Find where the given text appears and provide that cell's center as (X, Y) coordinate. 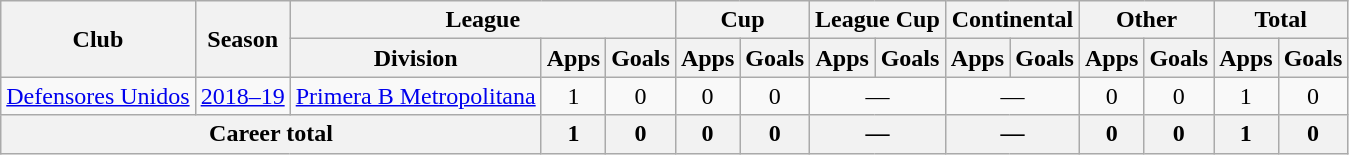
2018–19 (242, 96)
Career total (271, 134)
Season (242, 39)
League (482, 20)
Defensores Unidos (98, 96)
Total (1281, 20)
League Cup (878, 20)
Continental (1012, 20)
Club (98, 39)
Cup (742, 20)
Division (416, 58)
Other (1146, 20)
Primera B Metropolitana (416, 96)
